Capture the cell that displays the provided text and extract its (x, y) central coordinate. 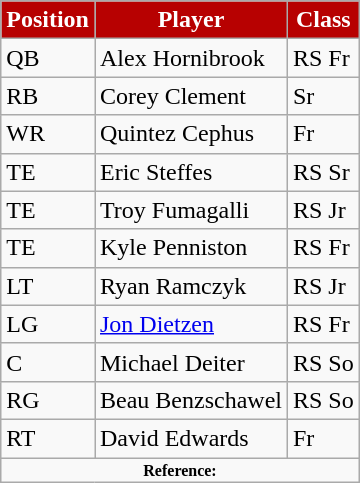
RG (48, 400)
Eric Steffes (190, 172)
LG (48, 324)
RT (48, 438)
WR (48, 134)
C (48, 362)
Jon Dietzen (190, 324)
RS Sr (323, 172)
Beau Benzschawel (190, 400)
Class (323, 20)
QB (48, 58)
Quintez Cephus (190, 134)
Ryan Ramczyk (190, 286)
Alex Hornibrook (190, 58)
Michael Deiter (190, 362)
David Edwards (190, 438)
Player (190, 20)
Sr (323, 96)
Troy Fumagalli (190, 210)
RB (48, 96)
Kyle Penniston (190, 248)
Corey Clement (190, 96)
Position (48, 20)
Reference: (180, 470)
LT (48, 286)
